For the text-containing cell, return its midpoint in (X, Y) coordinate format. 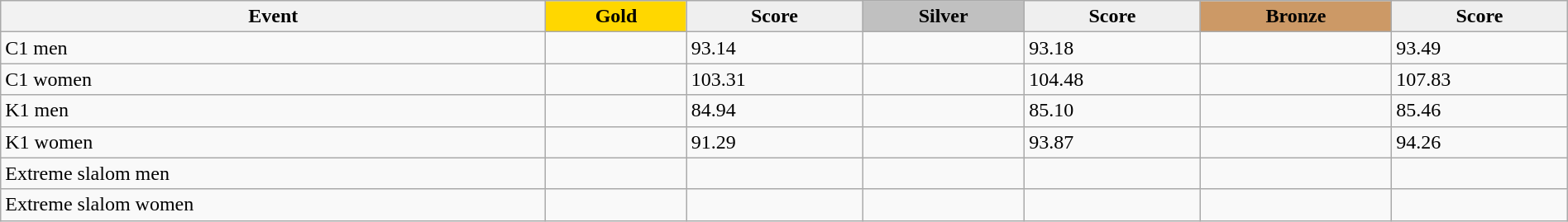
91.29 (774, 142)
Event (273, 17)
107.83 (1480, 79)
Silver (944, 17)
94.26 (1480, 142)
Extreme slalom women (273, 205)
C1 women (273, 79)
93.87 (1113, 142)
85.46 (1480, 111)
103.31 (774, 79)
K1 women (273, 142)
93.49 (1480, 48)
Gold (616, 17)
Bronze (1296, 17)
93.14 (774, 48)
93.18 (1113, 48)
K1 men (273, 111)
Extreme slalom men (273, 173)
84.94 (774, 111)
85.10 (1113, 111)
C1 men (273, 48)
104.48 (1113, 79)
